Output the [X, Y] coordinate of the center of the cell containing the given text.  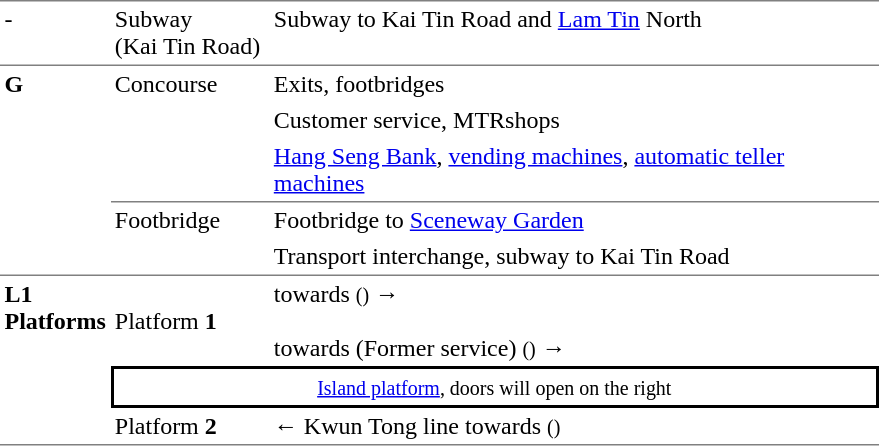
G [55, 171]
Concourse [190, 134]
Footbridge [190, 239]
Island platform, doors will open on the right [494, 387]
L1Platforms [55, 361]
Hang Seng Bank, vending machines, automatic teller machines [574, 170]
Exits, footbridges [574, 84]
Customer service, MTRshops [574, 120]
Subway to Kai Tin Road and Lam Tin North [574, 33]
Subway(Kai Tin Road) [190, 33]
Transport interchange, subway to Kai Tin Road [574, 257]
Platform 1 [190, 321]
towards () → towards (Former service) () → [574, 321]
- [55, 33]
← Kwun Tong line towards () [574, 427]
Platform 2 [190, 427]
Footbridge to Sceneway Garden [574, 220]
